Return (X, Y) of the center of cell containing provided text 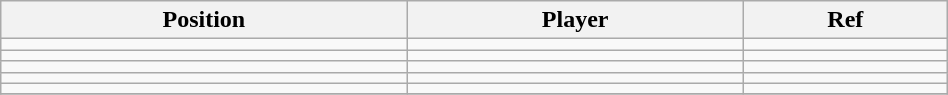
Ref (845, 20)
Position (204, 20)
Player (576, 20)
